Detect which cell encompasses the target text, then output its [X, Y] center coordinate. 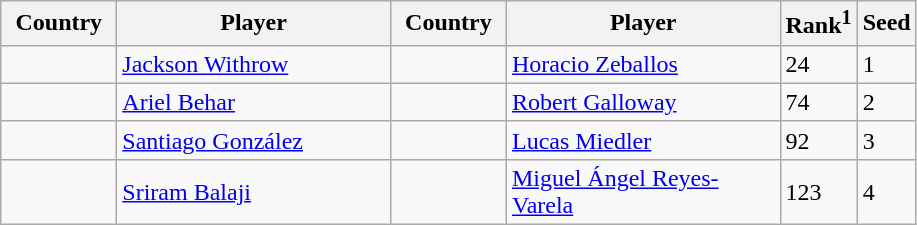
24 [818, 64]
123 [818, 192]
2 [886, 102]
74 [818, 102]
Seed [886, 24]
Horacio Zeballos [643, 64]
Robert Galloway [643, 102]
Santiago González [254, 140]
92 [818, 140]
1 [886, 64]
Sriram Balaji [254, 192]
4 [886, 192]
Lucas Miedler [643, 140]
Jackson Withrow [254, 64]
Ariel Behar [254, 102]
Rank1 [818, 24]
Miguel Ángel Reyes-Varela [643, 192]
3 [886, 140]
